Identify which cell holds the provided text, then report its [X, Y] central coordinate. 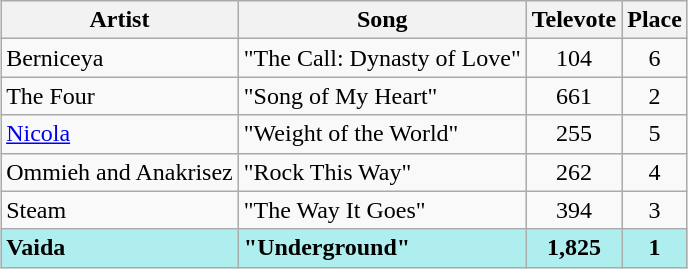
"Underground" [382, 248]
Place [655, 20]
"Rock This Way" [382, 172]
661 [574, 96]
Nicola [120, 134]
Song [382, 20]
6 [655, 58]
1 [655, 248]
Steam [120, 210]
4 [655, 172]
262 [574, 172]
2 [655, 96]
"The Way It Goes" [382, 210]
394 [574, 210]
"The Call: Dynasty of Love" [382, 58]
The Four [120, 96]
Berniceya [120, 58]
Vaida [120, 248]
104 [574, 58]
Televote [574, 20]
3 [655, 210]
1,825 [574, 248]
Ommieh and Anakrisez [120, 172]
"Weight of the World" [382, 134]
5 [655, 134]
255 [574, 134]
"Song of My Heart" [382, 96]
Artist [120, 20]
